Return the (X, Y) coordinate for the center point of the cell that contains the specified text.  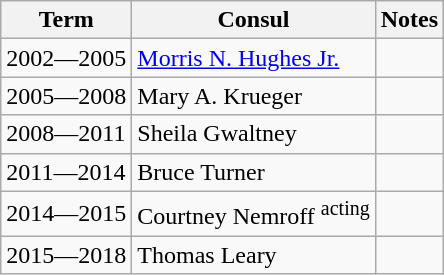
2005—2008 (66, 96)
2014—2015 (66, 214)
2011—2014 (66, 172)
Morris N. Hughes Jr. (254, 58)
Mary A. Krueger (254, 96)
Notes (409, 20)
2002—2005 (66, 58)
2015—2018 (66, 255)
Thomas Leary (254, 255)
2008—2011 (66, 134)
Term (66, 20)
Courtney Nemroff acting (254, 214)
Consul (254, 20)
Bruce Turner (254, 172)
Sheila Gwaltney (254, 134)
